Search for the cell housing the specified text and yield its [X, Y] center coordinate. 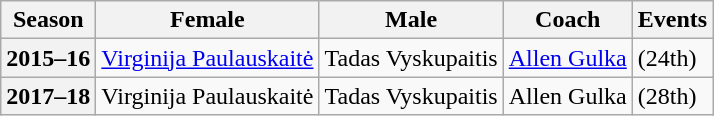
Season [48, 20]
(24th) [672, 58]
Male [411, 20]
Coach [568, 20]
(28th) [672, 96]
2015–16 [48, 58]
Female [208, 20]
Events [672, 20]
2017–18 [48, 96]
